Pinpoint the cell where the given text exists, returning its (X, Y) midpoint coordinate. 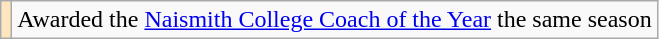
Awarded the Naismith College Coach of the Year the same season (334, 20)
